For the text-containing cell, return its midpoint in (x, y) coordinate format. 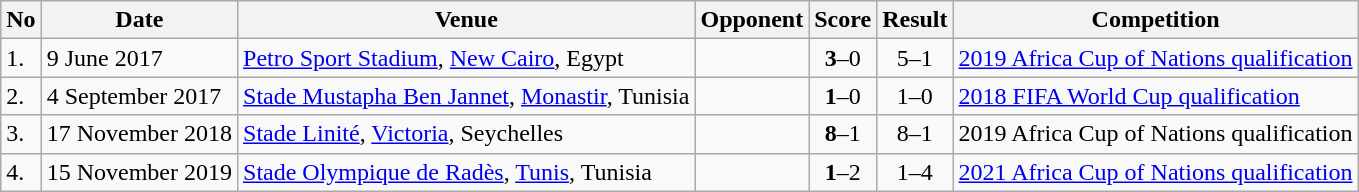
2021 Africa Cup of Nations qualification (1156, 172)
3. (21, 134)
4. (21, 172)
1–4 (915, 172)
2018 FIFA World Cup qualification (1156, 96)
4 September 2017 (139, 96)
1. (21, 58)
Competition (1156, 20)
Stade Mustapha Ben Jannet, Monastir, Tunisia (466, 96)
Venue (466, 20)
1–2 (843, 172)
Stade Olympique de Radès, Tunis, Tunisia (466, 172)
Petro Sport Stadium, New Cairo, Egypt (466, 58)
5–1 (915, 58)
15 November 2019 (139, 172)
9 June 2017 (139, 58)
3–0 (843, 58)
17 November 2018 (139, 134)
Date (139, 20)
Opponent (752, 20)
Stade Linité, Victoria, Seychelles (466, 134)
Score (843, 20)
Result (915, 20)
No (21, 20)
2. (21, 96)
